Locate the cell with the specified text and output its [x, y] center coordinate. 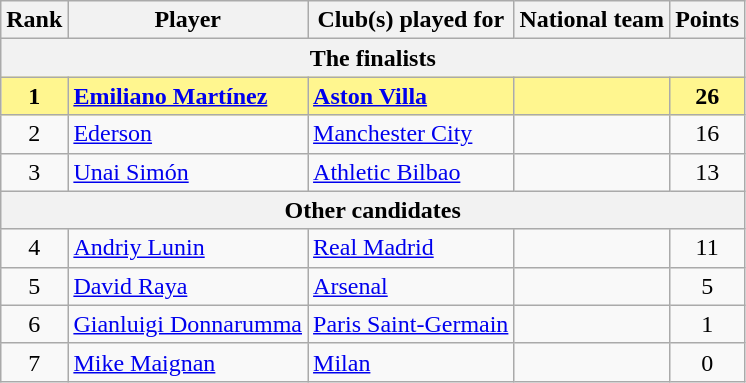
26 [708, 96]
7 [34, 362]
Paris Saint-Germain [411, 324]
Arsenal [411, 286]
Other candidates [373, 210]
Milan [411, 362]
11 [708, 248]
Manchester City [411, 134]
Club(s) played for [411, 20]
4 [34, 248]
13 [708, 172]
Player [188, 20]
Aston Villa [411, 96]
3 [34, 172]
Mike Maignan [188, 362]
0 [708, 362]
Rank [34, 20]
Unai Simón [188, 172]
Ederson [188, 134]
Andriy Lunin [188, 248]
The finalists [373, 58]
Real Madrid [411, 248]
Points [708, 20]
Emiliano Martínez [188, 96]
National team [592, 20]
2 [34, 134]
Gianluigi Donnarumma [188, 324]
Athletic Bilbao [411, 172]
6 [34, 324]
David Raya [188, 286]
16 [708, 134]
